Find where the given text appears and provide that cell's center as (X, Y) coordinate. 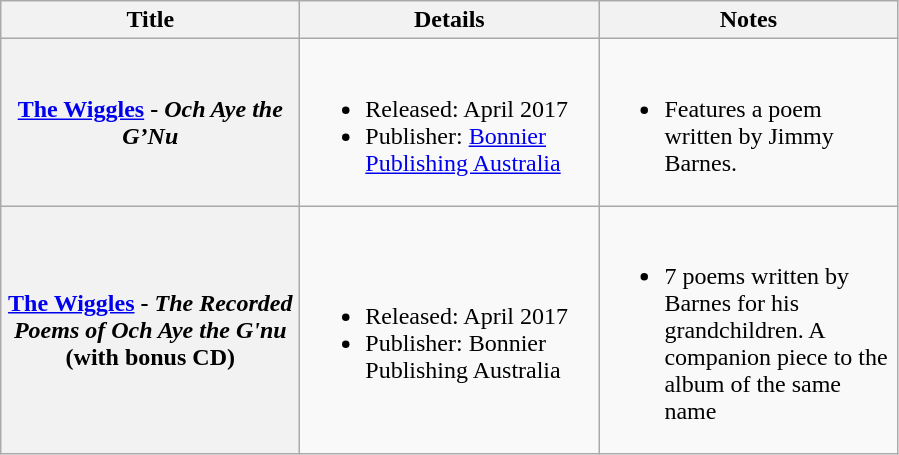
The Wiggles - The Recorded Poems of Och Aye the G'nu (with bonus CD) (150, 330)
Features a poem written by Jimmy Barnes. (748, 122)
Notes (748, 20)
Title (150, 20)
7 poems written by Barnes for his grandchildren. A companion piece to the album of the same name (748, 330)
Details (450, 20)
The Wiggles - Och Aye the G’Nu (150, 122)
